Provide the (X, Y) coordinate of the cell's center where the given text is located.  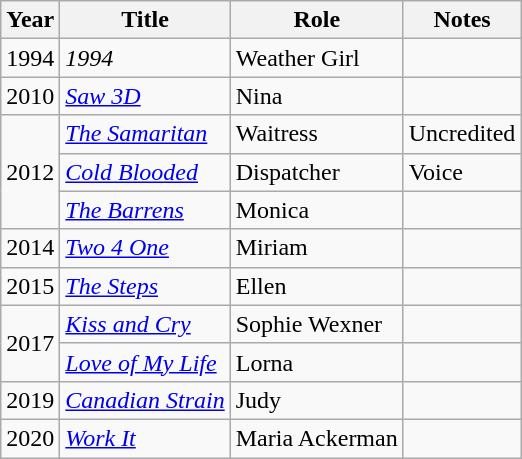
2012 (30, 172)
Miriam (316, 248)
2017 (30, 343)
Voice (462, 172)
Ellen (316, 286)
Year (30, 20)
Kiss and Cry (145, 324)
The Barrens (145, 210)
Monica (316, 210)
Notes (462, 20)
2015 (30, 286)
Title (145, 20)
2020 (30, 438)
Uncredited (462, 134)
Saw 3D (145, 96)
Work It (145, 438)
2019 (30, 400)
Canadian Strain (145, 400)
Weather Girl (316, 58)
Love of My Life (145, 362)
Waitress (316, 134)
Role (316, 20)
2014 (30, 248)
Dispatcher (316, 172)
Lorna (316, 362)
Cold Blooded (145, 172)
Maria Ackerman (316, 438)
Nina (316, 96)
Judy (316, 400)
Sophie Wexner (316, 324)
Two 4 One (145, 248)
2010 (30, 96)
The Steps (145, 286)
The Samaritan (145, 134)
